Scan for the cell matching the given text and deliver its (X, Y) coordinate at center. 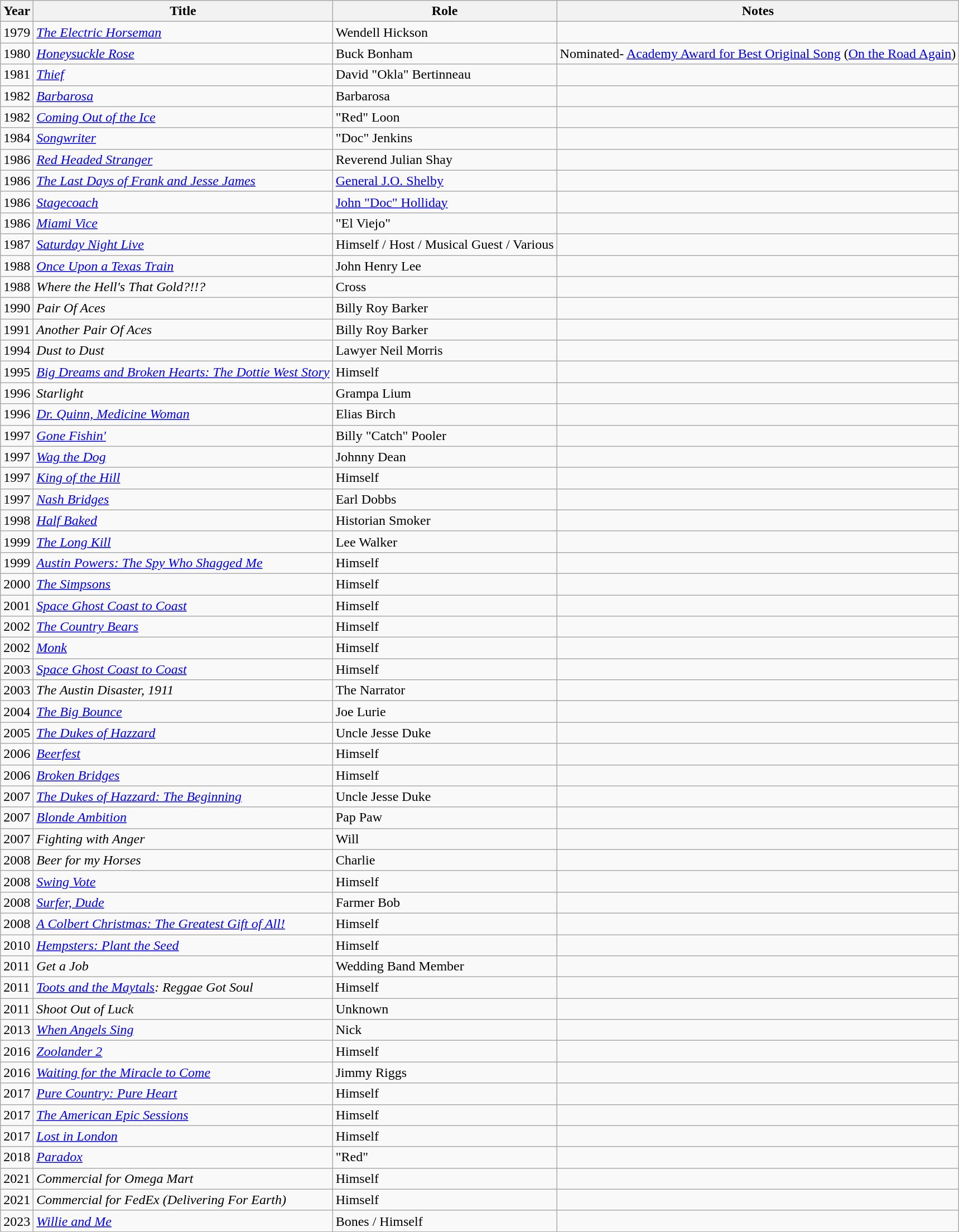
Johnny Dean (445, 457)
Bones / Himself (445, 1221)
The Dukes of Hazzard: The Beginning (183, 796)
When Angels Sing (183, 1030)
"Red" Loon (445, 117)
Zoolander 2 (183, 1051)
Austin Powers: The Spy Who Shagged Me (183, 563)
Broken Bridges (183, 775)
Coming Out of the Ice (183, 117)
Big Dreams and Broken Hearts: The Dottie West Story (183, 372)
Songwriter (183, 138)
David "Okla" Bertinneau (445, 75)
Buck Bonham (445, 54)
2004 (17, 712)
2018 (17, 1157)
The Austin Disaster, 1911 (183, 690)
Fighting with Anger (183, 839)
Cross (445, 287)
Reverend Julian Shay (445, 160)
A Colbert Christmas: The Greatest Gift of All! (183, 924)
The Narrator (445, 690)
Wedding Band Member (445, 967)
Himself / Host / Musical Guest / Various (445, 244)
Jimmy Riggs (445, 1072)
2005 (17, 733)
Pure Country: Pure Heart (183, 1094)
Swing Vote (183, 881)
Historian Smoker (445, 520)
Wendell Hickson (445, 32)
Blonde Ambition (183, 818)
1995 (17, 372)
Willie and Me (183, 1221)
Grampa Lium (445, 393)
2001 (17, 605)
1987 (17, 244)
2023 (17, 1221)
Stagecoach (183, 202)
Paradox (183, 1157)
"Doc" Jenkins (445, 138)
The Simpsons (183, 584)
1991 (17, 330)
Once Upon a Texas Train (183, 266)
Monk (183, 648)
The Electric Horseman (183, 32)
Nick (445, 1030)
Nominated- Academy Award for Best Original Song (On the Road Again) (758, 54)
Year (17, 11)
Notes (758, 11)
Title (183, 11)
The American Epic Sessions (183, 1115)
Saturday Night Live (183, 244)
Gone Fishin' (183, 436)
1980 (17, 54)
John Henry Lee (445, 266)
The Last Days of Frank and Jesse James (183, 181)
Get a Job (183, 967)
Wag the Dog (183, 457)
Beerfest (183, 754)
The Long Kill (183, 542)
General J.O. Shelby (445, 181)
1990 (17, 308)
Surfer, Dude (183, 902)
Nash Bridges (183, 499)
Pair Of Aces (183, 308)
Role (445, 11)
Shoot Out of Luck (183, 1009)
Dr. Quinn, Medicine Woman (183, 414)
King of the Hill (183, 478)
Joe Lurie (445, 712)
The Country Bears (183, 627)
Honeysuckle Rose (183, 54)
1981 (17, 75)
Waiting for the Miracle to Come (183, 1072)
Farmer Bob (445, 902)
Lee Walker (445, 542)
2010 (17, 945)
Starlight (183, 393)
Beer for my Horses (183, 860)
Earl Dobbs (445, 499)
The Big Bounce (183, 712)
Unknown (445, 1009)
Toots and the Maytals: Reggae Got Soul (183, 988)
"Red" (445, 1157)
Pap Paw (445, 818)
John "Doc" Holliday (445, 202)
1979 (17, 32)
Lawyer Neil Morris (445, 351)
1984 (17, 138)
Half Baked (183, 520)
Dust to Dust (183, 351)
2013 (17, 1030)
Commercial for FedEx (Delivering For Earth) (183, 1200)
1994 (17, 351)
Charlie (445, 860)
Red Headed Stranger (183, 160)
Hempsters: Plant the Seed (183, 945)
Miami Vice (183, 223)
Elias Birch (445, 414)
Will (445, 839)
Another Pair Of Aces (183, 330)
"El Viejo" (445, 223)
2000 (17, 584)
1998 (17, 520)
Thief (183, 75)
Billy "Catch" Pooler (445, 436)
Commercial for Omega Mart (183, 1178)
The Dukes of Hazzard (183, 733)
Where the Hell's That Gold?!!? (183, 287)
Lost in London (183, 1136)
